Determine the [x, y] coordinate at the center of the cell enclosing the given text.  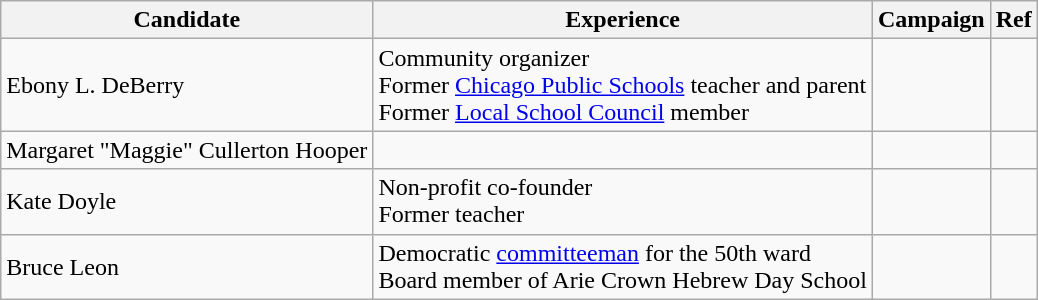
Non-profit co-founderFormer teacher [623, 202]
Campaign [931, 20]
Ref [1014, 20]
Margaret "Maggie" Cullerton Hooper [187, 150]
Bruce Leon [187, 266]
Kate Doyle [187, 202]
Community organizerFormer Chicago Public Schools teacher and parentFormer Local School Council member [623, 85]
Experience [623, 20]
Democratic committeeman for the 50th wardBoard member of Arie Crown Hebrew Day School [623, 266]
Candidate [187, 20]
Ebony L. DeBerry [187, 85]
